Search for the cell housing the specified text and yield its [X, Y] center coordinate. 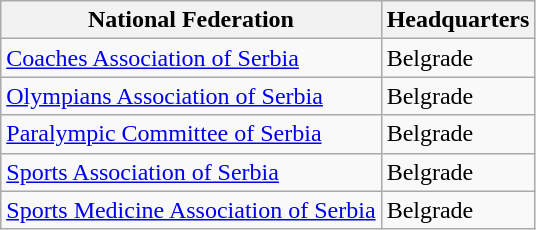
Coaches Association of Serbia [191, 58]
Sports Association of Serbia [191, 172]
Olympians Association of Serbia [191, 96]
National Federation [191, 20]
Headquarters [458, 20]
Sports Medicine Association of Serbia [191, 210]
Paralympic Committee of Serbia [191, 134]
